Determine the [X, Y] coordinate at the center of the cell enclosing the given text.  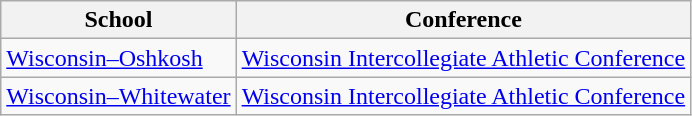
Wisconsin–Oshkosh [118, 58]
Conference [464, 20]
Wisconsin–Whitewater [118, 96]
School [118, 20]
